Output the (x, y) coordinate of the center of the cell containing the given text.  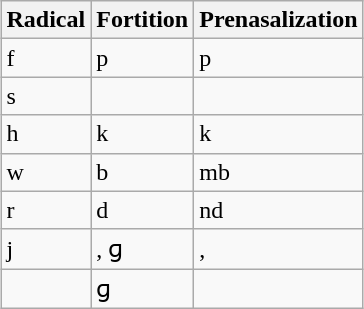
f (46, 58)
mb (278, 172)
h (46, 134)
Radical (46, 20)
, ɡ (142, 249)
nd (278, 210)
Prenasalization (278, 20)
ɡ (142, 289)
d (142, 210)
w (46, 172)
r (46, 210)
, (278, 249)
Fortition (142, 20)
j (46, 249)
b (142, 172)
s (46, 96)
